From the cell containing the given text, extract its center point as [X, Y] coordinate. 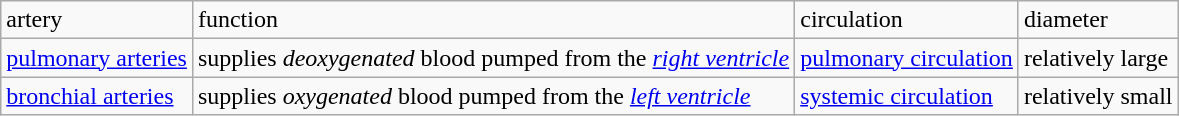
relatively small [1098, 96]
supplies deoxygenated blood pumped from the right ventricle [493, 58]
function [493, 20]
diameter [1098, 20]
circulation [907, 20]
systemic circulation [907, 96]
artery [97, 20]
pulmonary circulation [907, 58]
pulmonary arteries [97, 58]
bronchial arteries [97, 96]
relatively large [1098, 58]
supplies oxygenated blood pumped from the left ventricle [493, 96]
